Determine the (x, y) coordinate at the center of the cell enclosing the given text.  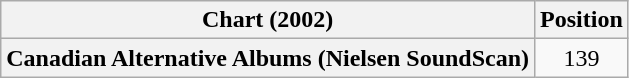
Chart (2002) (268, 20)
Position (582, 20)
Canadian Alternative Albums (Nielsen SoundScan) (268, 58)
139 (582, 58)
